Output the [x, y] coordinate of the center of the cell containing the given text.  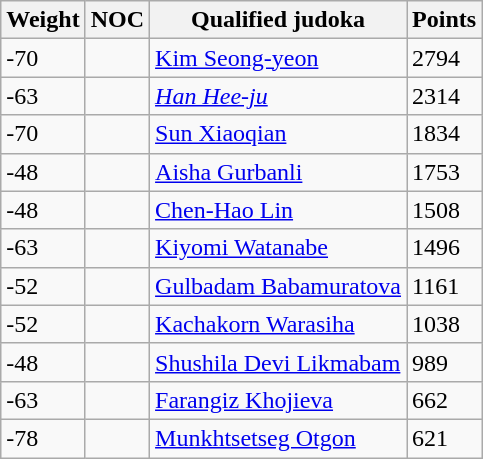
1496 [444, 248]
Qualified judoka [278, 20]
1038 [444, 324]
Munkhtsetseg Otgon [278, 438]
Kiyomi Watanabe [278, 248]
1753 [444, 172]
Chen-Hao Lin [278, 210]
1834 [444, 134]
Kachakorn Warasiha [278, 324]
-78 [43, 438]
989 [444, 362]
Gulbadam Babamuratova [278, 286]
Sun Xiaoqian [278, 134]
Shushila Devi Likmabam [278, 362]
Han Hee-ju [278, 96]
Points [444, 20]
2314 [444, 96]
Weight [43, 20]
NOC [117, 20]
Farangiz Khojieva [278, 400]
2794 [444, 58]
1508 [444, 210]
621 [444, 438]
662 [444, 400]
1161 [444, 286]
Aisha Gurbanli [278, 172]
Kim Seong-yeon [278, 58]
